Locate the cell with the specified text and output its [x, y] center coordinate. 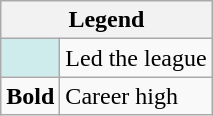
Bold [30, 96]
Led the league [136, 58]
Career high [136, 96]
Legend [106, 20]
